For the text-containing cell, return its midpoint in [X, Y] coordinate format. 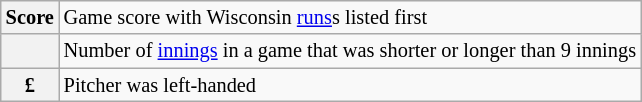
£ [30, 85]
Pitcher was left-handed [350, 85]
Number of innings in a game that was shorter or longer than 9 innings [350, 51]
Score [30, 17]
Game score with Wisconsin runss listed first [350, 17]
